Return [x, y] of the center of cell containing provided text 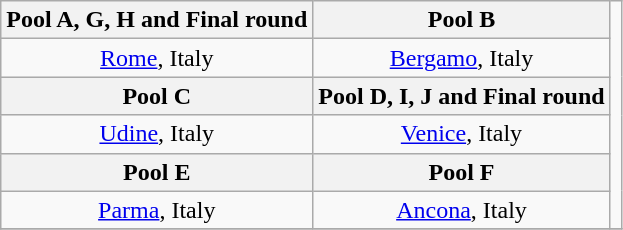
Rome, Italy [157, 58]
Pool A, G, H and Final round [157, 20]
Venice, Italy [462, 134]
Ancona, Italy [462, 210]
Pool D, I, J and Final round [462, 96]
Pool C [157, 96]
Bergamo, Italy [462, 58]
Pool F [462, 172]
Pool E [157, 172]
Pool B [462, 20]
Udine, Italy [157, 134]
Parma, Italy [157, 210]
